Detect which cell encompasses the target text, then output its (X, Y) center coordinate. 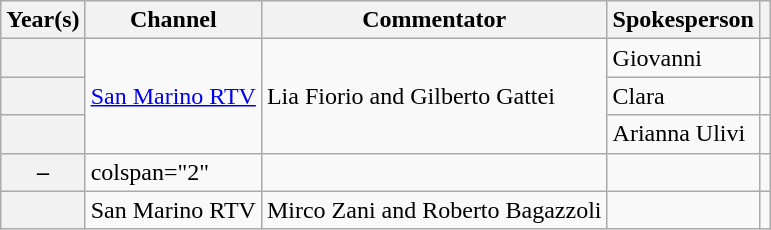
Clara (683, 96)
Commentator (434, 20)
Year(s) (43, 20)
Lia Fiorio and Gilberto Gattei (434, 96)
colspan="2" (173, 172)
Giovanni (683, 58)
Arianna Ulivi (683, 134)
Spokesperson (683, 20)
Mirco Zani and Roberto Bagazzoli (434, 210)
– (43, 172)
Channel (173, 20)
